Return the [x, y] coordinate for the center point of the cell that contains the specified text.  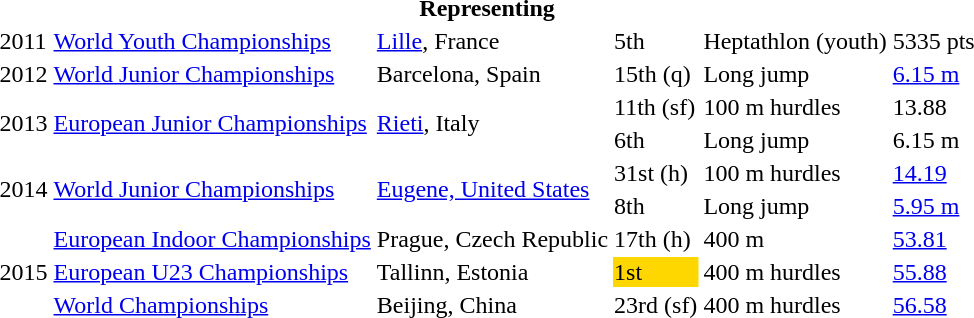
World Youth Championships [212, 41]
8th [656, 206]
Heptathlon (youth) [795, 41]
11th (sf) [656, 107]
31st (h) [656, 173]
5th [656, 41]
Tallinn, Estonia [492, 272]
400 m [795, 239]
European U23 Championships [212, 272]
Eugene, United States [492, 190]
1st [656, 272]
Prague, Czech Republic [492, 239]
Rieti, Italy [492, 124]
European Junior Championships [212, 124]
European Indoor Championships [212, 239]
400 m hurdles [795, 272]
6th [656, 140]
Barcelona, Spain [492, 74]
17th (h) [656, 239]
Lille, France [492, 41]
15th (q) [656, 74]
